For the text-containing cell, return its midpoint in [x, y] coordinate format. 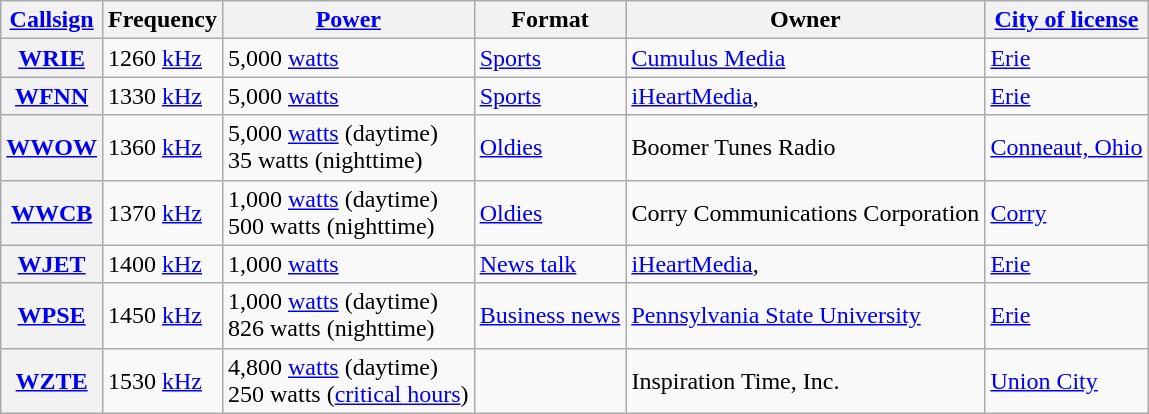
1330 kHz [162, 96]
Conneaut, Ohio [1066, 148]
Owner [806, 20]
WWCB [52, 212]
Corry Communications Corporation [806, 212]
City of license [1066, 20]
WRIE [52, 58]
Union City [1066, 380]
Callsign [52, 20]
Frequency [162, 20]
1,000 watts [348, 264]
1360 kHz [162, 148]
WZTE [52, 380]
News talk [550, 264]
Pennsylvania State University [806, 316]
1,000 watts (daytime)500 watts (nighttime) [348, 212]
WPSE [52, 316]
5,000 watts (daytime)35 watts (nighttime) [348, 148]
1530 kHz [162, 380]
4,800 watts (daytime)250 watts (critical hours) [348, 380]
1,000 watts (daytime)826 watts (nighttime) [348, 316]
Boomer Tunes Radio [806, 148]
Power [348, 20]
Cumulus Media [806, 58]
1370 kHz [162, 212]
Business news [550, 316]
1400 kHz [162, 264]
Format [550, 20]
1450 kHz [162, 316]
WJET [52, 264]
WWOW [52, 148]
Inspiration Time, Inc. [806, 380]
Corry [1066, 212]
1260 kHz [162, 58]
WFNN [52, 96]
